Search for the cell housing the specified text and yield its [x, y] center coordinate. 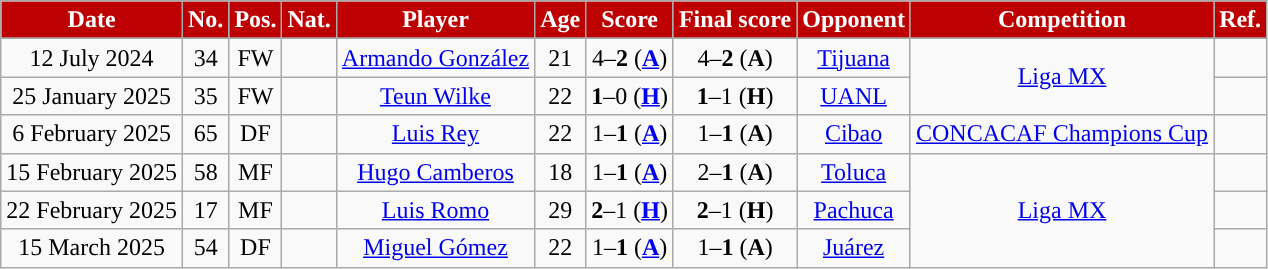
15 March 2025 [92, 248]
Pachuca [854, 210]
2–1 (A) [734, 172]
58 [205, 172]
65 [205, 134]
6 February 2025 [92, 134]
Cibao [854, 134]
Juárez [854, 248]
Player [435, 20]
18 [560, 172]
25 January 2025 [92, 96]
29 [560, 210]
Final score [734, 20]
Hugo Camberos [435, 172]
1–0 (H) [630, 96]
22 February 2025 [92, 210]
Opponent [854, 20]
CONCACAF Champions Cup [1062, 134]
Miguel Gómez [435, 248]
Pos. [256, 20]
No. [205, 20]
Luis Romo [435, 210]
Armando González [435, 58]
Date [92, 20]
Score [630, 20]
12 July 2024 [92, 58]
UANL [854, 96]
15 February 2025 [92, 172]
Luis Rey [435, 134]
Tijuana [854, 58]
21 [560, 58]
Toluca [854, 172]
17 [205, 210]
Ref. [1240, 20]
1–1 (H) [734, 96]
Teun Wilke [435, 96]
34 [205, 58]
Nat. [309, 20]
35 [205, 96]
54 [205, 248]
Age [560, 20]
Competition [1062, 20]
